For the text-containing cell, return its midpoint in [x, y] coordinate format. 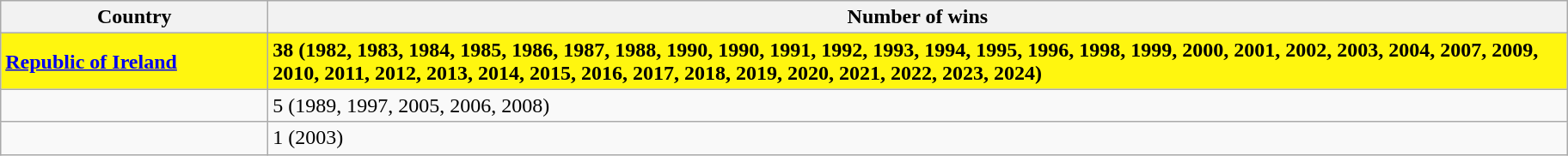
Country [134, 17]
Republic of Ireland [134, 62]
Number of wins [918, 17]
5 (1989, 1997, 2005, 2006, 2008) [918, 105]
1 (2003) [918, 138]
